Extract the [X, Y] coordinate from the center of the cell holding the provided text.  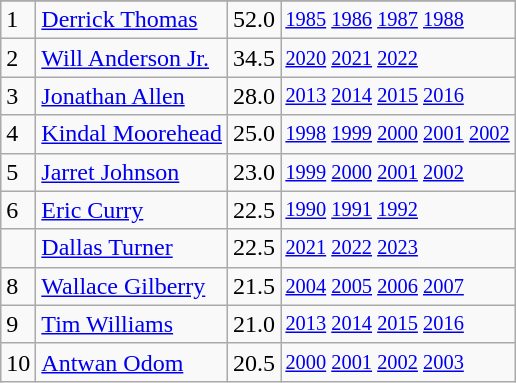
2 [18, 58]
8 [18, 286]
20.5 [254, 362]
2021 2022 2023 [398, 248]
1990 1991 1992 [398, 210]
Jonathan Allen [132, 96]
25.0 [254, 134]
6 [18, 210]
1 [18, 20]
21.0 [254, 324]
Wallace Gilberry [132, 286]
Antwan Odom [132, 362]
Eric Curry [132, 210]
Tim Williams [132, 324]
2004 2005 2006 2007 [398, 286]
28.0 [254, 96]
23.0 [254, 172]
21.5 [254, 286]
Derrick Thomas [132, 20]
Kindal Moorehead [132, 134]
4 [18, 134]
10 [18, 362]
Dallas Turner [132, 248]
1999 2000 2001 2002 [398, 172]
9 [18, 324]
Jarret Johnson [132, 172]
1998 1999 2000 2001 2002 [398, 134]
Will Anderson Jr. [132, 58]
3 [18, 96]
52.0 [254, 20]
1985 1986 1987 1988 [398, 20]
5 [18, 172]
34.5 [254, 58]
2020 2021 2022 [398, 58]
2000 2001 2002 2003 [398, 362]
